Identify which cell holds the provided text, then report its (x, y) central coordinate. 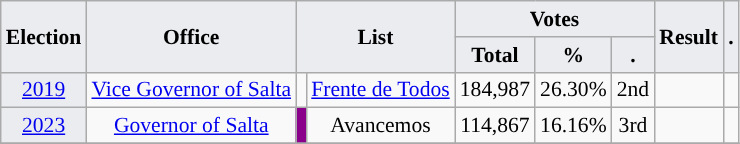
3rd (634, 126)
114,867 (495, 126)
2nd (634, 90)
2019 (44, 90)
Office (191, 36)
Governor of Salta (191, 126)
Election (44, 36)
List (376, 36)
% (574, 55)
Total (495, 55)
Frente de Todos (380, 90)
Result (688, 36)
16.16% (574, 126)
Votes (555, 19)
184,987 (495, 90)
2023 (44, 126)
26.30% (574, 90)
Vice Governor of Salta (191, 90)
Avancemos (380, 126)
